Pinpoint the cell where the given text exists, returning its (x, y) midpoint coordinate. 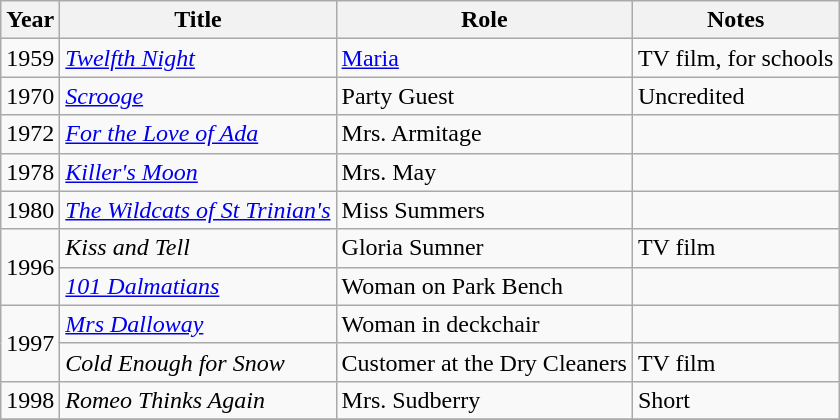
Mrs. Armitage (484, 134)
Party Guest (484, 96)
101 Dalmatians (198, 286)
Mrs. Sudberry (484, 400)
Romeo Thinks Again (198, 400)
Twelfth Night (198, 58)
1970 (30, 96)
1959 (30, 58)
Scrooge (198, 96)
Mrs. May (484, 172)
1980 (30, 210)
Cold Enough for Snow (198, 362)
1978 (30, 172)
Kiss and Tell (198, 248)
Short (736, 400)
TV film, for schools (736, 58)
Maria (484, 58)
1997 (30, 343)
Mrs Dalloway (198, 324)
Gloria Sumner (484, 248)
Uncredited (736, 96)
1972 (30, 134)
Killer's Moon (198, 172)
1996 (30, 267)
Notes (736, 20)
For the Love of Ada (198, 134)
1998 (30, 400)
Title (198, 20)
Woman on Park Bench (484, 286)
Woman in deckchair (484, 324)
Year (30, 20)
The Wildcats of St Trinian's (198, 210)
Customer at the Dry Cleaners (484, 362)
Role (484, 20)
Miss Summers (484, 210)
